Return (x, y) of the center of cell containing provided text 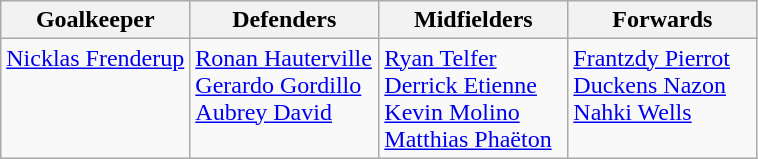
Midfielders (474, 20)
Defenders (284, 20)
Goalkeeper (96, 20)
Ronan Hauterville Gerardo Gordillo Aubrey David (284, 98)
Frantzdy Pierrot Duckens Nazon Nahki Wells (662, 98)
Ryan Telfer Derrick Etienne Kevin Molino Matthias Phaëton (474, 98)
Nicklas Frenderup (96, 98)
Forwards (662, 20)
